Identify which cell holds the provided text, then report its (x, y) central coordinate. 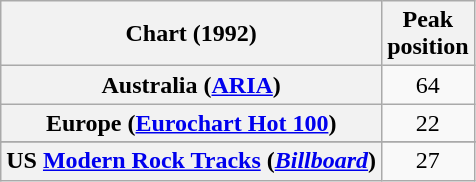
US Modern Rock Tracks (Billboard) (192, 161)
64 (428, 85)
22 (428, 123)
Europe (Eurochart Hot 100) (192, 123)
Australia (ARIA) (192, 85)
Peakposition (428, 34)
Chart (1992) (192, 34)
27 (428, 161)
